Locate the cell with the specified text and output its (X, Y) center coordinate. 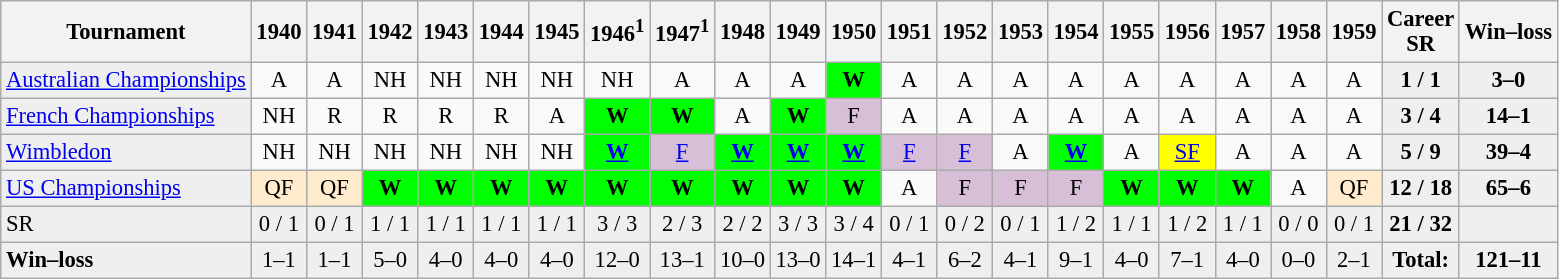
1953 (1021, 32)
65–6 (1508, 188)
1956 (1187, 32)
5–0 (390, 260)
0 / 0 (1299, 224)
1948 (743, 32)
1943 (446, 32)
5 / 9 (1421, 152)
1942 (390, 32)
0 / 2 (965, 224)
1950 (854, 32)
1954 (1076, 32)
3–0 (1508, 80)
Total: (1421, 260)
1940 (279, 32)
US Championships (126, 188)
1944 (501, 32)
2 / 3 (682, 224)
SF (1187, 152)
1957 (1243, 32)
13–0 (798, 260)
39–4 (1508, 152)
0–0 (1299, 260)
1959 (1354, 32)
2–1 (1354, 260)
CareerSR (1421, 32)
19461 (618, 32)
1949 (798, 32)
Wimbledon (126, 152)
SR (126, 224)
121–11 (1508, 260)
Tournament (126, 32)
French Championships (126, 116)
21 / 32 (1421, 224)
1951 (909, 32)
7–1 (1187, 260)
9–1 (1076, 260)
1958 (1299, 32)
6–2 (965, 260)
Australian Championships (126, 80)
10–0 (743, 260)
13–1 (682, 260)
2 / 2 (743, 224)
1952 (965, 32)
1955 (1132, 32)
12–0 (618, 260)
1945 (557, 32)
19471 (682, 32)
1941 (335, 32)
12 / 18 (1421, 188)
